Provide the (x, y) coordinate of the cell's center where the given text is located.  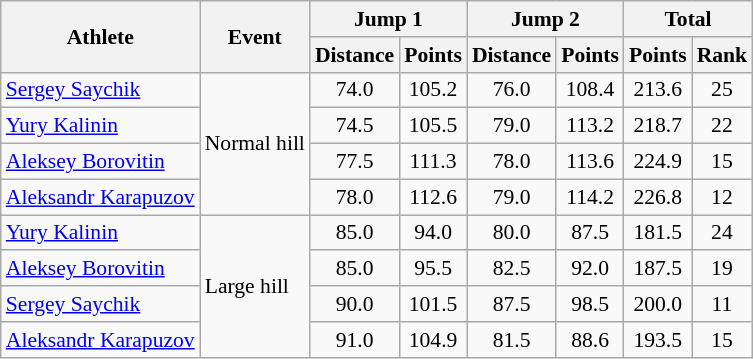
113.2 (590, 126)
105.5 (433, 126)
224.9 (658, 162)
92.0 (590, 269)
95.5 (433, 269)
218.7 (658, 126)
Jump 2 (546, 19)
12 (722, 197)
Large hill (255, 286)
213.6 (658, 90)
88.6 (590, 340)
101.5 (433, 304)
104.9 (433, 340)
Normal hill (255, 143)
105.2 (433, 90)
81.5 (512, 340)
111.3 (433, 162)
98.5 (590, 304)
90.0 (354, 304)
226.8 (658, 197)
74.5 (354, 126)
Rank (722, 55)
11 (722, 304)
187.5 (658, 269)
181.5 (658, 233)
74.0 (354, 90)
80.0 (512, 233)
76.0 (512, 90)
113.6 (590, 162)
94.0 (433, 233)
Event (255, 36)
91.0 (354, 340)
22 (722, 126)
19 (722, 269)
Total (688, 19)
Athlete (100, 36)
193.5 (658, 340)
200.0 (658, 304)
82.5 (512, 269)
114.2 (590, 197)
Jump 1 (388, 19)
25 (722, 90)
112.6 (433, 197)
24 (722, 233)
77.5 (354, 162)
108.4 (590, 90)
